Return the (X, Y) coordinate for the center point of the cell that contains the specified text.  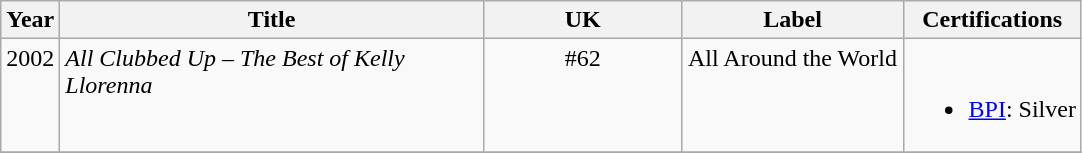
All Clubbed Up – The Best of Kelly Llorenna (272, 96)
All Around the World (792, 96)
Label (792, 20)
2002 (30, 96)
Year (30, 20)
Title (272, 20)
#62 (582, 96)
BPI: Silver (992, 96)
UK (582, 20)
Certifications (992, 20)
